Detect which cell encompasses the target text, then output its [x, y] center coordinate. 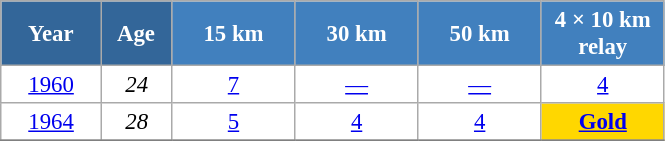
28 [136, 122]
5 [234, 122]
1960 [52, 85]
Year [52, 34]
Gold [602, 122]
4 × 10 km relay [602, 34]
50 km [480, 34]
1964 [52, 122]
15 km [234, 34]
24 [136, 85]
7 [234, 85]
Age [136, 34]
30 km [356, 34]
